Detect which cell encompasses the target text, then output its [X, Y] center coordinate. 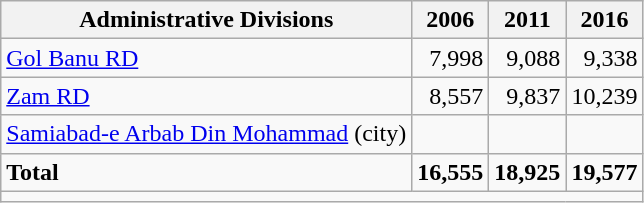
16,555 [450, 172]
9,338 [604, 58]
Zam RD [206, 96]
Administrative Divisions [206, 20]
Total [206, 172]
19,577 [604, 172]
7,998 [450, 58]
2006 [450, 20]
18,925 [528, 172]
Gol Banu RD [206, 58]
Samiabad-e Arbab Din Mohammad (city) [206, 134]
9,837 [528, 96]
2011 [528, 20]
10,239 [604, 96]
9,088 [528, 58]
2016 [604, 20]
8,557 [450, 96]
